Provide the (x, y) coordinate of the cell's center where the given text is located.  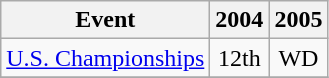
2004 (240, 20)
12th (240, 58)
U.S. Championships (106, 58)
2005 (298, 20)
Event (106, 20)
WD (298, 58)
